Pinpoint the cell where the given text exists, returning its [x, y] midpoint coordinate. 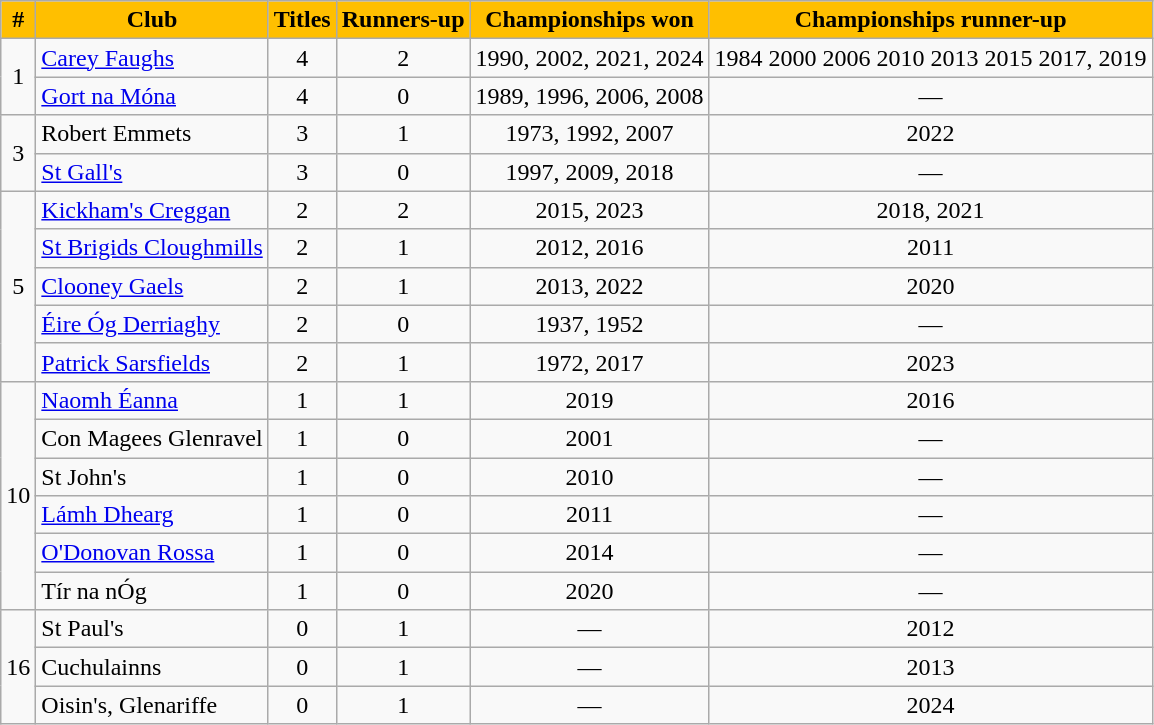
Runners-up [403, 20]
Naomh Éanna [152, 400]
St Paul's [152, 629]
1989, 1996, 2006, 2008 [590, 96]
2024 [930, 705]
Con Magees Glenravel [152, 438]
Championships runner-up [930, 20]
16 [18, 667]
Titles [302, 20]
Gort na Móna [152, 96]
Patrick Sarsfields [152, 362]
2013 [930, 667]
2012, 2016 [590, 248]
2019 [590, 400]
St Gall's [152, 172]
Tír na nÓg [152, 591]
Cuchulainns [152, 667]
1990, 2002, 2021, 2024 [590, 58]
2012 [930, 629]
1997, 2009, 2018 [590, 172]
10 [18, 495]
2018, 2021 [930, 210]
St Brigids Cloughmills [152, 248]
Carey Faughs [152, 58]
2015, 2023 [590, 210]
Robert Emmets [152, 134]
Éire Óg Derriaghy [152, 324]
2010 [590, 477]
Championships won [590, 20]
Kickham's Creggan [152, 210]
O'Donovan Rossa [152, 553]
# [18, 20]
2016 [930, 400]
Club [152, 20]
2013, 2022 [590, 286]
1973, 1992, 2007 [590, 134]
St John's [152, 477]
2001 [590, 438]
Clooney Gaels [152, 286]
1937, 1952 [590, 324]
1972, 2017 [590, 362]
5 [18, 286]
Oisin's, Glenariffe [152, 705]
Lámh Dhearg [152, 515]
1984 2000 2006 2010 2013 2015 2017, 2019 [930, 58]
2014 [590, 553]
2023 [930, 362]
2022 [930, 134]
